Return the [x, y] coordinate for the center point of the cell that contains the specified text.  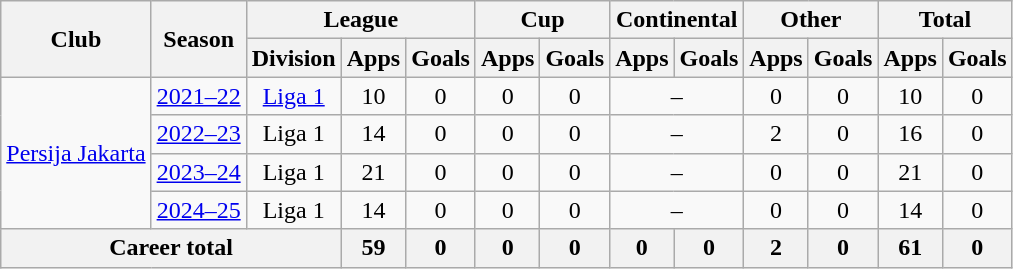
Career total [171, 248]
Club [76, 39]
League [360, 20]
Cup [542, 20]
2021–22 [198, 96]
Persija Jakarta [76, 153]
Season [198, 39]
16 [910, 134]
61 [910, 248]
Continental [677, 20]
Other [811, 20]
Total [945, 20]
2023–24 [198, 172]
2024–25 [198, 210]
2022–23 [198, 134]
59 [373, 248]
Division [294, 58]
